Output the (x, y) coordinate of the center of the cell containing the given text.  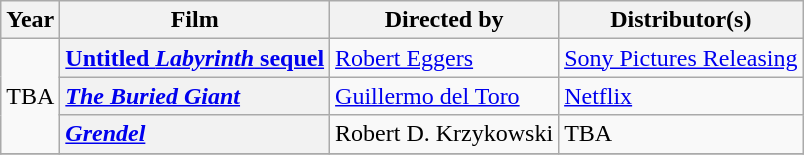
Guillermo del Toro (444, 96)
Film (195, 20)
Grendel (195, 134)
Robert Eggers (444, 58)
Untitled Labyrinth sequel (195, 58)
Distributor(s) (681, 20)
Directed by (444, 20)
Netflix (681, 96)
Year (30, 20)
Sony Pictures Releasing (681, 58)
The Buried Giant (195, 96)
Robert D. Krzykowski (444, 134)
